Search for the cell housing the specified text and yield its (x, y) center coordinate. 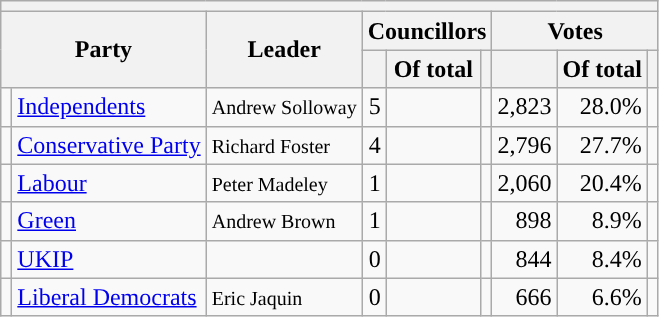
Labour (109, 183)
Votes (575, 31)
6.6% (602, 297)
Liberal Democrats (109, 297)
Green (109, 221)
Peter Madeley (284, 183)
20.4% (602, 183)
Richard Foster (284, 145)
Andrew Brown (284, 221)
Party (104, 50)
27.7% (602, 145)
Eric Jaquin (284, 297)
844 (524, 259)
UKIP (109, 259)
5 (374, 107)
2,796 (524, 145)
8.9% (602, 221)
2,823 (524, 107)
4 (374, 145)
Councillors (427, 31)
Andrew Solloway (284, 107)
898 (524, 221)
Independents (109, 107)
Conservative Party (109, 145)
Leader (284, 50)
2,060 (524, 183)
28.0% (602, 107)
666 (524, 297)
8.4% (602, 259)
